Pinpoint the cell where the given text exists, returning its (X, Y) midpoint coordinate. 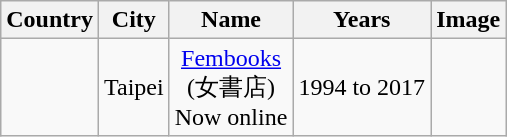
Name (231, 20)
Years (362, 20)
Fembooks(女書店) Now online (231, 88)
Taipei (134, 88)
City (134, 20)
1994 to 2017 (362, 88)
Image (468, 20)
Country (50, 20)
